Provide the (X, Y) coordinate of the cell's center where the given text is located.  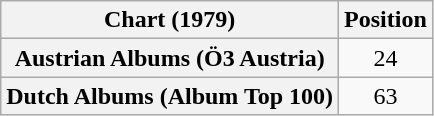
Austrian Albums (Ö3 Austria) (170, 58)
63 (386, 96)
Chart (1979) (170, 20)
24 (386, 58)
Dutch Albums (Album Top 100) (170, 96)
Position (386, 20)
